Identify which cell holds the provided text, then report its (X, Y) central coordinate. 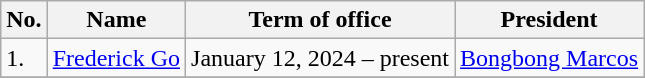
President (550, 20)
Bongbong Marcos (550, 58)
Frederick Go (116, 58)
1. (24, 58)
Term of office (320, 20)
January 12, 2024 – present (320, 58)
Name (116, 20)
No. (24, 20)
